Scan for the cell matching the given text and deliver its [X, Y] coordinate at center. 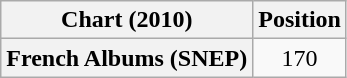
170 [300, 58]
Position [300, 20]
French Albums (SNEP) [127, 58]
Chart (2010) [127, 20]
